Identify which cell holds the provided text, then report its (x, y) central coordinate. 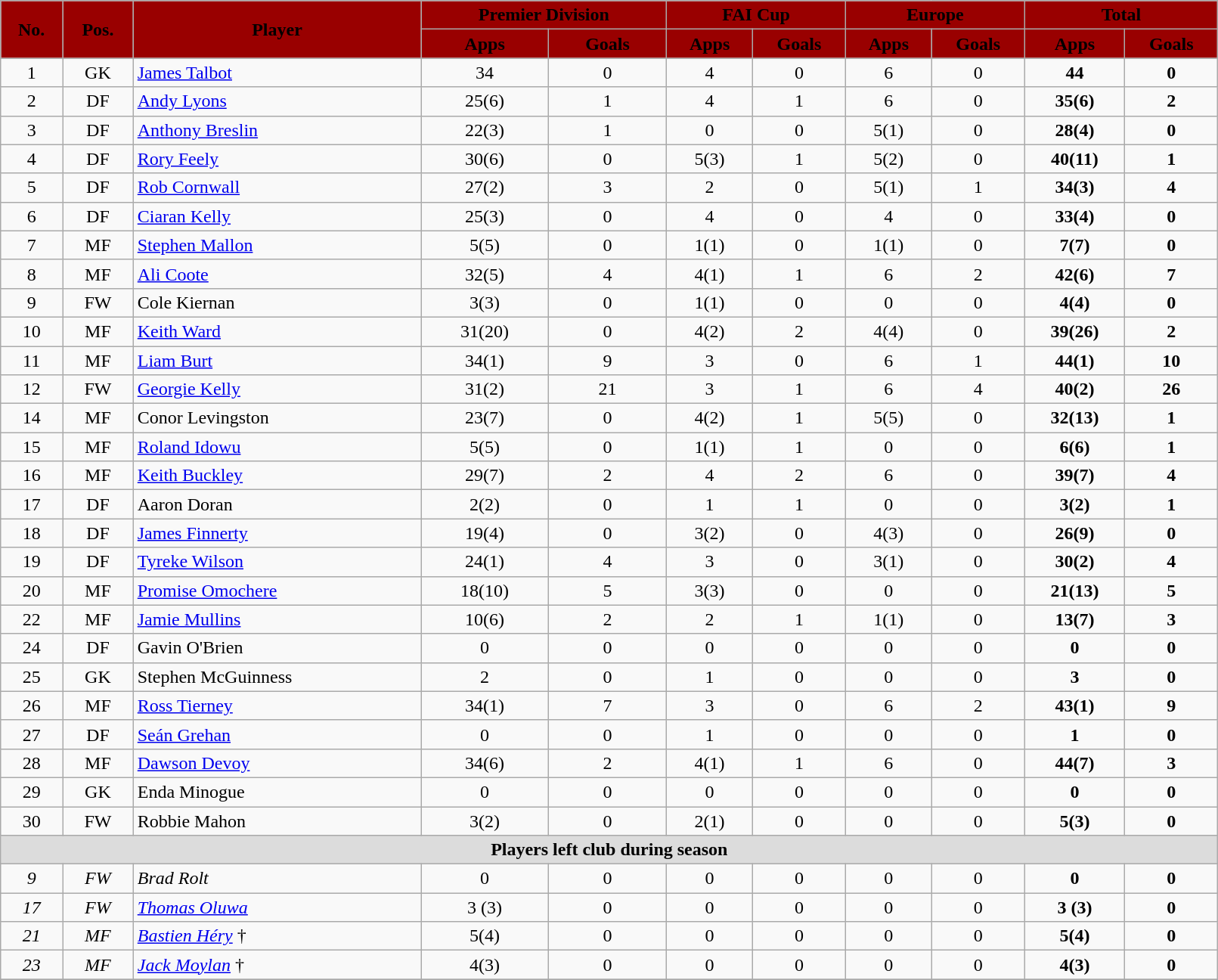
27 (32, 734)
Enda Minogue (277, 792)
Brad Rolt (277, 879)
25 (32, 677)
13(7) (1074, 619)
Premier Division (544, 15)
Jamie Mullins (277, 619)
20 (32, 591)
Bastien Héry † (277, 936)
Conor Levingston (277, 418)
8 (32, 274)
33(4) (1074, 216)
FAI Cup (756, 15)
James Talbot (277, 73)
Robbie Mahon (277, 820)
Ali Coote (277, 274)
Gavin O'Brien (277, 648)
Georgie Kelly (277, 389)
31(20) (485, 331)
Roland Idowu (277, 447)
34(3) (1074, 188)
Anthony Breslin (277, 130)
27(2) (485, 188)
44(7) (1074, 763)
22(3) (485, 130)
12 (32, 389)
6(6) (1074, 447)
5(2) (889, 159)
Ciaran Kelly (277, 216)
30(2) (1074, 562)
11 (32, 361)
Aaron Doran (277, 504)
32(13) (1074, 418)
28 (32, 763)
Stephen McGuinness (277, 677)
44(1) (1074, 361)
7(7) (1074, 245)
22 (32, 619)
40(11) (1074, 159)
Keith Ward (277, 331)
Players left club during season (609, 850)
Liam Burt (277, 361)
30(6) (485, 159)
21(13) (1074, 591)
Total (1121, 15)
29(7) (485, 476)
30 (32, 820)
31(2) (485, 389)
42(6) (1074, 274)
24 (32, 648)
Keith Buckley (277, 476)
34(6) (485, 763)
Rob Cornwall (277, 188)
23(7) (485, 418)
18(10) (485, 591)
25(6) (485, 101)
2(1) (710, 820)
19 (32, 562)
23 (32, 965)
34 (485, 73)
40(2) (1074, 389)
Player (277, 29)
Andy Lyons (277, 101)
Rory Feely (277, 159)
10(6) (485, 619)
25(3) (485, 216)
Thomas Oluwa (277, 907)
39(26) (1074, 331)
19(4) (485, 533)
No. (32, 29)
24(1) (485, 562)
Europe (936, 15)
14 (32, 418)
43(1) (1074, 706)
35(6) (1074, 101)
29 (32, 792)
18 (32, 533)
Dawson Devoy (277, 763)
Ross Tierney (277, 706)
Seán Grehan (277, 734)
16 (32, 476)
Pos. (98, 29)
32(5) (485, 274)
28(4) (1074, 130)
3(1) (889, 562)
39(7) (1074, 476)
Jack Moylan † (277, 965)
Cole Kiernan (277, 302)
Tyreke Wilson (277, 562)
44 (1074, 73)
26(9) (1074, 533)
15 (32, 447)
Promise Omochere (277, 591)
Stephen Mallon (277, 245)
2(2) (485, 504)
James Finnerty (277, 533)
